Identify which cell holds the provided text, then report its [x, y] central coordinate. 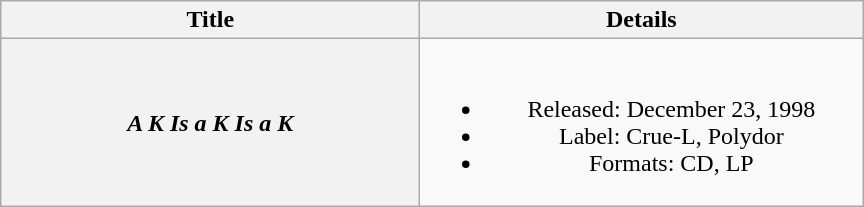
A K Is a K Is a K [210, 122]
Details [642, 20]
Title [210, 20]
Released: December 23, 1998Label: Crue-L, PolydorFormats: CD, LP [642, 122]
